Find where the given text appears and provide that cell's center as (x, y) coordinate. 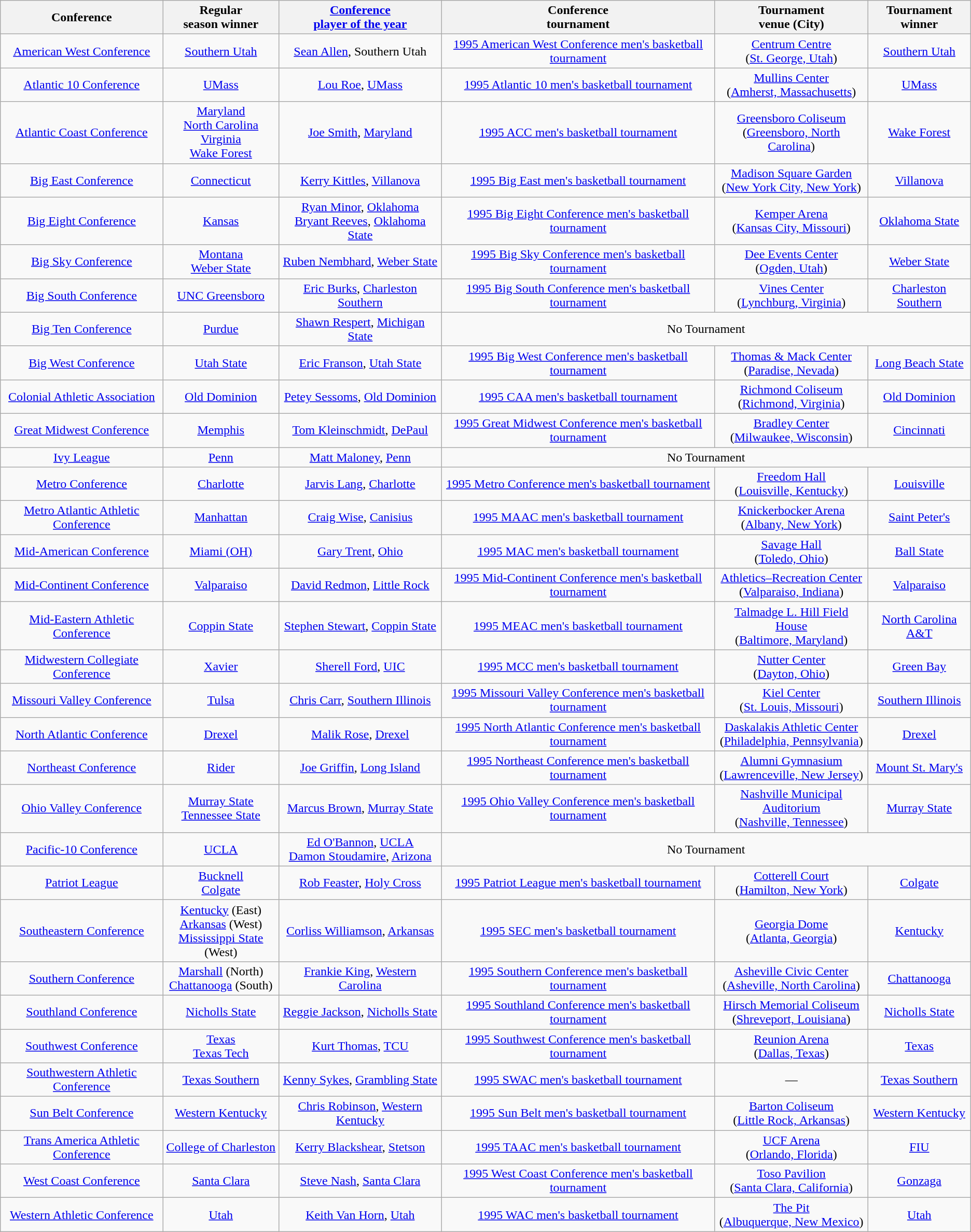
1995 MAC men's basketball tournament (578, 552)
Mid-Eastern Athletic Conference (82, 626)
Kentucky (919, 930)
Centrum Centre(St. George, Utah) (792, 51)
Sun Belt Conference (82, 1114)
Big Sky Conference (82, 261)
Conference (82, 18)
Talmadge L. Hill Field House(Baltimore, Maryland) (792, 626)
1995 Metro Conference men's basketball tournament (578, 484)
Nashville Municipal Auditorium(Nashville, Tennessee) (792, 808)
Toso Pavilion(Santa Clara, California) (792, 1181)
Marshall (North)Chattanooga (South) (221, 978)
Petey Sessoms, Old Dominion (360, 396)
Southwestern Athletic Conference (82, 1080)
Charlotte (221, 484)
1995 Missouri Valley Conference men's basketball tournament (578, 700)
1995 MCC men's basketball tournament (578, 667)
Murray StateTennessee State (221, 808)
UCLA (221, 849)
Tom Kleinschmidt, DePaul (360, 430)
Kansas (221, 221)
1995 Great Midwest Conference men's basketball tournament (578, 430)
1995 WAC men's basketball tournament (578, 1214)
Kiel Center(St. Louis, Missouri) (792, 700)
1995 Northeast Conference men's basketball tournament (578, 767)
1995 MEAC men's basketball tournament (578, 626)
Big West Conference (82, 363)
1995 MAAC men's basketball tournament (578, 517)
Southland Conference (82, 1012)
1995 ACC men's basketball tournament (578, 133)
Kemper Arena(Kansas City, Missouri) (792, 221)
1995 Southern Conference men's basketball tournament (578, 978)
Eric Burks, Charleston Southern (360, 296)
UCF Arena(Orlando, Florida) (792, 1147)
1995 Big Eight Conference men's basketball tournament (578, 221)
Alumni Gymnasium(Lawrenceville, New Jersey) (792, 767)
1995 SWAC men's basketball tournament (578, 1080)
Gonzaga (919, 1181)
Rider (221, 767)
Texas (919, 1045)
Colgate (919, 883)
Ruben Nembhard, Weber State (360, 261)
Athletics–Recreation Center(Valparaiso, Indiana) (792, 585)
Mullins Center(Amherst, Massachusetts) (792, 85)
Ball State (919, 552)
Georgia Dome(Atlanta, Georgia) (792, 930)
Chris Robinson, Western Kentucky (360, 1114)
Metro Atlantic Athletic Conference (82, 517)
Tournament venue (City) (792, 18)
1995 Big West Conference men's basketball tournament (578, 363)
1995 Atlantic 10 men's basketball tournament (578, 85)
Kerry Blackshear, Stetson (360, 1147)
Chattanooga (919, 978)
Charleston Southern (919, 296)
Sherell Ford, UIC (360, 667)
Conference player of the year (360, 18)
Richmond Coliseum(Richmond, Virginia) (792, 396)
Villanova (919, 180)
Pacific-10 Conference (82, 849)
Shawn Respert, Michigan State (360, 329)
Malik Rose, Drexel (360, 734)
UNC Greensboro (221, 296)
Memphis (221, 430)
MontanaWeber State (221, 261)
Ivy League (82, 457)
Connecticut (221, 180)
Marcus Brown, Murray State (360, 808)
Tournament winner (919, 18)
Mid-Continent Conference (82, 585)
Greensboro Coliseum(Greensboro, North Carolina) (792, 133)
Savage Hall(Toledo, Ohio) (792, 552)
Coppin State (221, 626)
1995 Ohio Valley Conference men's basketball tournament (578, 808)
Big Ten Conference (82, 329)
Daskalakis Athletic Center(Philadelphia, Pennsylvania) (792, 734)
Atlantic Coast Conference (82, 133)
1995 North Atlantic Conference men's basketball tournament (578, 734)
North Carolina A&T (919, 626)
Ohio Valley Conference (82, 808)
Reggie Jackson, Nicholls State (360, 1012)
Big South Conference (82, 296)
1995 Patriot League men's basketball tournament (578, 883)
Chris Carr, Southern Illinois (360, 700)
Regular season winner (221, 18)
Eric Franson, Utah State (360, 363)
West Coast Conference (82, 1181)
Gary Trent, Ohio (360, 552)
1995 TAAC men's basketball tournament (578, 1147)
Colonial Athletic Association (82, 396)
1995 American West Conference men's basketball tournament (578, 51)
Great Midwest Conference (82, 430)
Oklahoma State (919, 221)
Ed O'Bannon, UCLADamon Stoudamire, Arizona (360, 849)
Xavier (221, 667)
Manhattan (221, 517)
Green Bay (919, 667)
David Redmon, Little Rock (360, 585)
Kurt Thomas, TCU (360, 1045)
Reunion Arena(Dallas, Texas) (792, 1045)
Craig Wise, Canisius (360, 517)
Hirsch Memorial Coliseum(Shreveport, Louisiana) (792, 1012)
Ryan Minor, OklahomaBryant Reeves, Oklahoma State (360, 221)
Southwest Conference (82, 1045)
Mid-American Conference (82, 552)
Cotterell Court(Hamilton, New York) (792, 883)
Kerry Kittles, Villanova (360, 180)
Wake Forest (919, 133)
Long Beach State (919, 363)
Western Athletic Conference (82, 1214)
Bradley Center(Milwaukee, Wisconsin) (792, 430)
Cincinnati (919, 430)
The Pit(Albuquerque, New Mexico) (792, 1214)
Keith Van Horn, Utah (360, 1214)
Kentucky (East)Arkansas (West)Mississippi State (West) (221, 930)
1995 Sun Belt men's basketball tournament (578, 1114)
Penn (221, 457)
Southeastern Conference (82, 930)
Joe Griffin, Long Island (360, 767)
Lou Roe, UMass (360, 85)
Patriot League (82, 883)
TexasTexas Tech (221, 1045)
Matt Maloney, Penn (360, 457)
Stephen Stewart, Coppin State (360, 626)
Kenny Sykes, Grambling State (360, 1080)
1995 Big South Conference men's basketball tournament (578, 296)
Joe Smith, Maryland (360, 133)
Midwestern Collegiate Conference (82, 667)
Corliss Williamson, Arkansas (360, 930)
American West Conference (82, 51)
Frankie King, Western Carolina (360, 978)
Missouri Valley Conference (82, 700)
Trans America Athletic Conference (82, 1147)
1995 CAA men's basketball tournament (578, 396)
FIU (919, 1147)
Big East Conference (82, 180)
Mount St. Mary's (919, 767)
Sean Allen, Southern Utah (360, 51)
Northeast Conference (82, 767)
Utah State (221, 363)
BucknellColgate (221, 883)
Barton Coliseum(Little Rock, Arkansas) (792, 1114)
Purdue (221, 329)
1995 SEC men's basketball tournament (578, 930)
Metro Conference (82, 484)
Jarvis Lang, Charlotte (360, 484)
1995 Big East men's basketball tournament (578, 180)
College of Charleston (221, 1147)
Knickerbocker Arena(Albany, New York) (792, 517)
1995 Big Sky Conference men's basketball tournament (578, 261)
Conference tournament (578, 18)
Thomas & Mack Center(Paradise, Nevada) (792, 363)
Miami (OH) (221, 552)
Nutter Center(Dayton, Ohio) (792, 667)
Saint Peter's (919, 517)
1995 Mid-Continent Conference men's basketball tournament (578, 585)
Steve Nash, Santa Clara (360, 1181)
MarylandNorth CarolinaVirginiaWake Forest (221, 133)
Atlantic 10 Conference (82, 85)
1995 West Coast Conference men's basketball tournament (578, 1181)
Weber State (919, 261)
Big Eight Conference (82, 221)
Vines Center(Lynchburg, Virginia) (792, 296)
Dee Events Center(Ogden, Utah) (792, 261)
Southern Conference (82, 978)
Tulsa (221, 700)
Southern Illinois (919, 700)
Santa Clara (221, 1181)
North Atlantic Conference (82, 734)
Asheville Civic Center(Asheville, North Carolina) (792, 978)
Freedom Hall(Louisville, Kentucky) (792, 484)
1995 Southwest Conference men's basketball tournament (578, 1045)
Rob Feaster, Holy Cross (360, 883)
Madison Square Garden(New York City, New York) (792, 180)
— (792, 1080)
1995 Southland Conference men's basketball tournament (578, 1012)
Murray State (919, 808)
Louisville (919, 484)
